Return [x, y] of the center of cell containing provided text 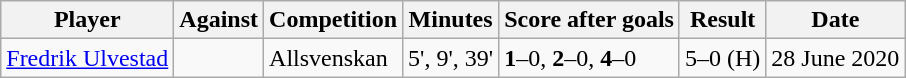
Score after goals [590, 20]
Against [219, 20]
Competition [334, 20]
Player [88, 20]
Minutes [451, 20]
Result [722, 20]
Allsvenskan [334, 58]
Date [836, 20]
Fredrik Ulvestad [88, 58]
5–0 (H) [722, 58]
1–0, 2–0, 4–0 [590, 58]
28 June 2020 [836, 58]
5', 9', 39' [451, 58]
